Scan for the cell matching the given text and deliver its (x, y) coordinate at center. 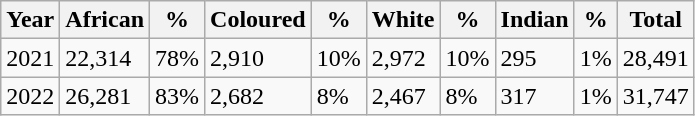
2021 (30, 58)
78% (178, 58)
28,491 (656, 58)
Total (656, 20)
2022 (30, 96)
2,682 (258, 96)
Indian (534, 20)
83% (178, 96)
31,747 (656, 96)
2,467 (403, 96)
African (105, 20)
295 (534, 58)
Year (30, 20)
26,281 (105, 96)
2,972 (403, 58)
White (403, 20)
Coloured (258, 20)
317 (534, 96)
22,314 (105, 58)
2,910 (258, 58)
